For the text-containing cell, return its midpoint in (X, Y) coordinate format. 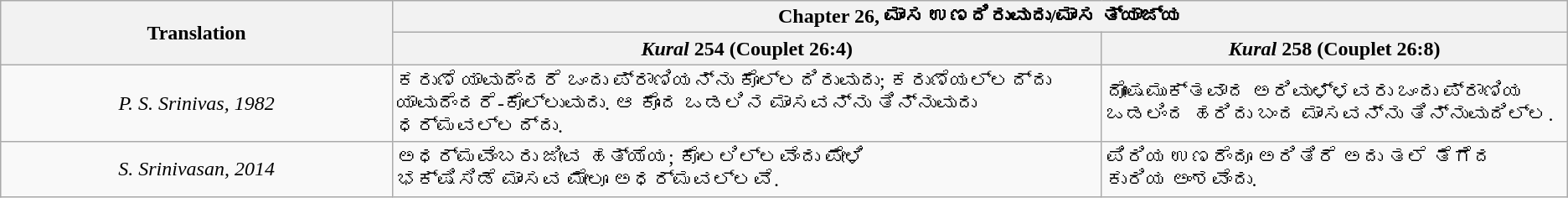
Kural 258 (Couplet 26:8) (1334, 49)
S. Srinivasan, 2014 (197, 169)
ಪಿರಿಯ ಉಣರೆಂದೂ ಅರಿತಿರೆ ಅದು ತಲೆ ತೆಗೆದಕುರಿಯ ಅಂಶವೆಂದು. (1334, 169)
Kural 254 (Couplet 26:4) (747, 49)
ಅಧರ್ಮವೆಂಬರು ಜೀವ ಹತ್ಯೆಯ; ಕೊಲಲಿಲ್ಲವೆಂದು ಪೇಳಿಭಕ್ಷಿಸಿಡೆ ಮಾಂಸವ ಮೇಲೂ ಅಧರ್ಮವಲ್ಲವೆ. (747, 169)
Translation (197, 33)
ಕರುಣೆ ಯಾವುದೆಂದರೆ ಒಂದು ಪ್ರಾಣಿಯನ್ನು ಕೊಲ್ಲದಿರುವುದು; ಕರುಣೆಯಲ್ಲದ್ದು ಯಾವುದೆಂದರೆ-ಕೊಲ್ಲುವುದು. ಆ ಕೊಂದ ಒಡಲಿನ ಮಾಂಸವನ್ನು ತಿನ್ನುವುದು ಧರ್ಮವಲ್ಲದ್ದು. (747, 103)
ದೋಷಮುಕ್ತವಾದ ಅರಿವುಳ್ಳವರು ಒಂದು ಪ್ರಾಣಿಯ ಒಡಲಿಂದ ಹರಿದು ಬಂದ ಮಾಂಸವನ್ನು ತಿನ್ನುವುದಿಲ್ಲ. (1334, 103)
Chapter 26, ಮಾಂಸ ಉಣದಿರುವುದು/ಮಾಂಸ ತ್ಯಾಜ್ಯ (980, 17)
P. S. Srinivas, 1982 (197, 103)
